Extract the (X, Y) coordinate from the center of the cell holding the provided text.  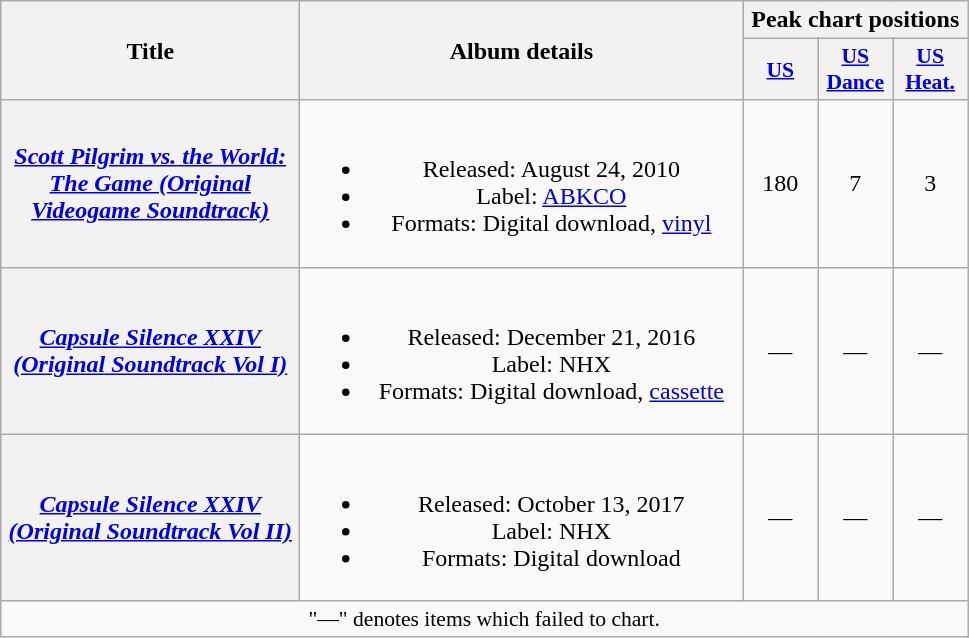
Released: October 13, 2017Label: NHXFormats: Digital download (522, 518)
US (780, 70)
Capsule Silence XXIV (Original Soundtrack Vol II) (150, 518)
"—" denotes items which failed to chart. (484, 619)
Peak chart positions (856, 20)
Title (150, 50)
Capsule Silence XXIV (Original Soundtrack Vol I) (150, 350)
USDance (856, 70)
3 (930, 184)
Scott Pilgrim vs. the World: The Game (Original Videogame Soundtrack) (150, 184)
Released: December 21, 2016Label: NHXFormats: Digital download, cassette (522, 350)
Released: August 24, 2010Label: ABKCOFormats: Digital download, vinyl (522, 184)
USHeat. (930, 70)
180 (780, 184)
Album details (522, 50)
7 (856, 184)
